Output the [X, Y] coordinate of the center of the cell containing the given text.  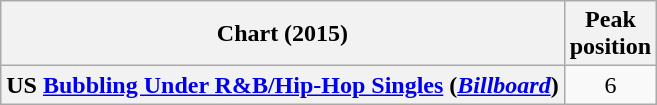
US Bubbling Under R&B/Hip-Hop Singles (Billboard) [282, 85]
Peakposition [610, 34]
Chart (2015) [282, 34]
6 [610, 85]
